Find where the given text appears and provide that cell's center as [x, y] coordinate. 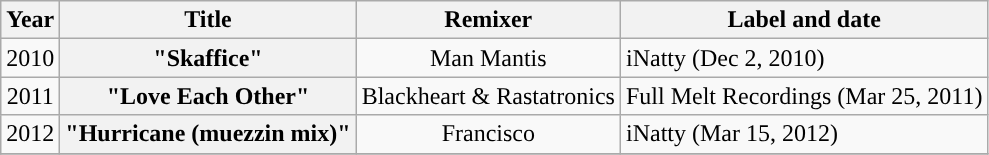
"Skaffice" [208, 58]
2012 [30, 134]
2010 [30, 58]
Year [30, 20]
Man Mantis [488, 58]
2011 [30, 96]
iNatty (Mar 15, 2012) [804, 134]
iNatty (Dec 2, 2010) [804, 58]
"Love Each Other" [208, 96]
"Hurricane (muezzin mix)" [208, 134]
Francisco [488, 134]
Full Melt Recordings (Mar 25, 2011) [804, 96]
Label and date [804, 20]
Blackheart & Rastatronics [488, 96]
Title [208, 20]
Remixer [488, 20]
